Return [X, Y] of the center of cell containing provided text 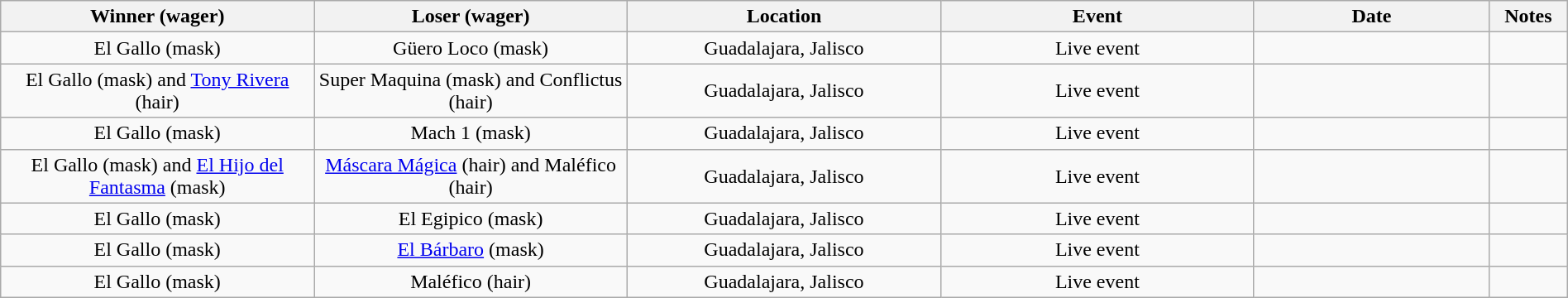
Event [1097, 17]
Location [784, 17]
El Bárbaro (mask) [471, 250]
Super Maquina (mask) and Conflictus (hair) [471, 91]
Maléfico (hair) [471, 281]
El Gallo (mask) and Tony Rivera (hair) [157, 91]
Loser (wager) [471, 17]
Güero Loco (mask) [471, 48]
El Egipico (mask) [471, 219]
Winner (wager) [157, 17]
Notes [1528, 17]
Mach 1 (mask) [471, 133]
Date [1371, 17]
Máscara Mágica (hair) and Maléfico (hair) [471, 175]
El Gallo (mask) and El Hijo del Fantasma (mask) [157, 175]
